Output the (x, y) coordinate of the center of the cell containing the given text.  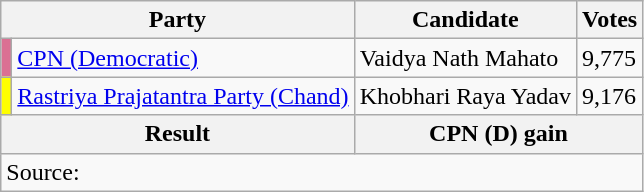
Rastriya Prajatantra Party (Chand) (183, 96)
Result (178, 134)
CPN (D) gain (498, 134)
Candidate (465, 20)
CPN (Democratic) (183, 58)
Party (178, 20)
Khobhari Raya Yadav (465, 96)
9,176 (609, 96)
Votes (609, 20)
Source: (322, 172)
9,775 (609, 58)
Vaidya Nath Mahato (465, 58)
